From the cell containing the given text, extract its center point as (x, y) coordinate. 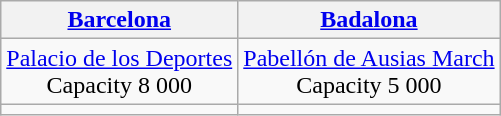
Pabellón de Ausias MarchCapacity 5 000 (369, 72)
Badalona (369, 20)
Palacio de los DeportesCapacity 8 000 (120, 72)
Barcelona (120, 20)
